Pinpoint the cell where the given text exists, returning its [x, y] midpoint coordinate. 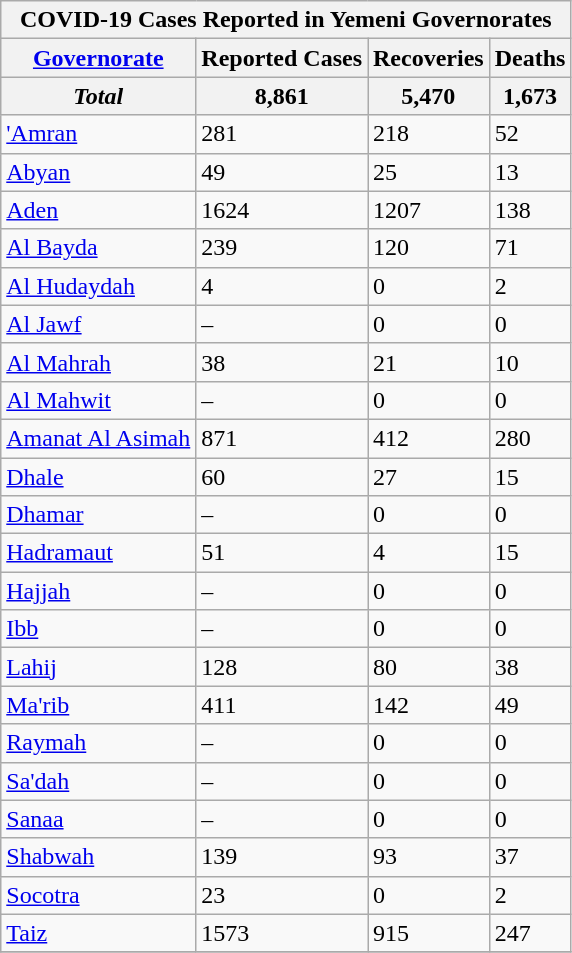
Al Jawf [98, 324]
10 [530, 362]
Dhale [98, 477]
37 [530, 857]
Raymah [98, 743]
13 [530, 172]
128 [282, 667]
Al Bayda [98, 248]
871 [282, 438]
51 [282, 553]
280 [530, 438]
120 [429, 248]
412 [429, 438]
Al Mahwit [98, 400]
Hadramaut [98, 553]
Reported Cases [282, 58]
80 [429, 667]
1573 [282, 933]
Socotra [98, 895]
25 [429, 172]
27 [429, 477]
23 [282, 895]
Amanat Al Asimah [98, 438]
93 [429, 857]
Ma'rib [98, 705]
1,673 [530, 96]
1207 [429, 210]
138 [530, 210]
Deaths [530, 58]
915 [429, 933]
Abyan [98, 172]
COVID-19 Cases Reported in Yemeni Governorates [286, 20]
139 [282, 857]
60 [282, 477]
5,470 [429, 96]
Al Hudaydah [98, 286]
Recoveries [429, 58]
'Amran [98, 134]
1624 [282, 210]
247 [530, 933]
Total [98, 96]
Aden [98, 210]
Taiz [98, 933]
Dhamar [98, 515]
21 [429, 362]
239 [282, 248]
281 [282, 134]
71 [530, 248]
218 [429, 134]
142 [429, 705]
Lahij [98, 667]
Al Mahrah [98, 362]
52 [530, 134]
Governorate [98, 58]
411 [282, 705]
8,861 [282, 96]
Sanaa [98, 819]
Hajjah [98, 591]
Ibb [98, 629]
Sa'dah [98, 781]
Shabwah [98, 857]
